Return [x, y] of the center of cell containing provided text 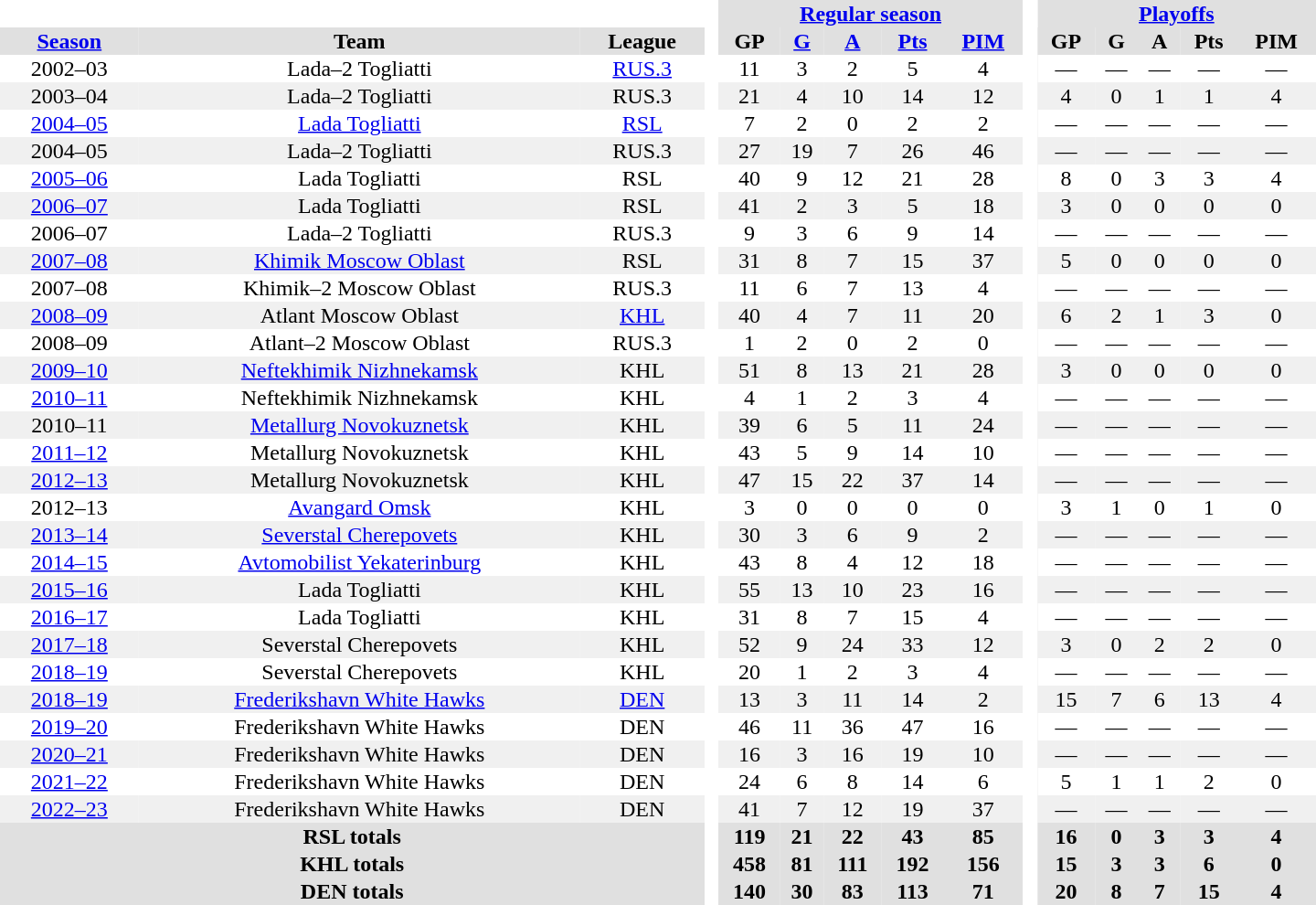
2019–20 [69, 727]
2009–10 [69, 370]
55 [749, 590]
2017–18 [69, 644]
2011–12 [69, 452]
458 [749, 864]
Avangard Omsk [360, 507]
2016–17 [69, 617]
Season [69, 41]
27 [749, 151]
71 [983, 891]
119 [749, 836]
2005–06 [69, 178]
39 [749, 425]
League [642, 41]
Avtomobilist Yekaterinburg [360, 562]
DEN totals [352, 891]
113 [912, 891]
KHL totals [352, 864]
Khimik Moscow Oblast [360, 261]
83 [852, 891]
Atlant–2 Moscow Oblast [360, 343]
2014–15 [69, 562]
85 [983, 836]
23 [912, 590]
111 [852, 864]
Regular season [870, 14]
36 [852, 727]
2013–14 [69, 535]
51 [749, 370]
26 [912, 151]
2015–16 [69, 590]
2021–22 [69, 782]
192 [912, 864]
81 [802, 864]
2002–03 [69, 69]
Atlant Moscow Oblast [360, 315]
Playoffs [1177, 14]
140 [749, 891]
2022–23 [69, 809]
156 [983, 864]
52 [749, 644]
33 [912, 644]
Khimik–2 Moscow Oblast [360, 288]
2020–21 [69, 754]
RSL totals [352, 836]
2003–04 [69, 96]
Team [360, 41]
